Provide the [x, y] coordinate of the cell's center where the given text is located.  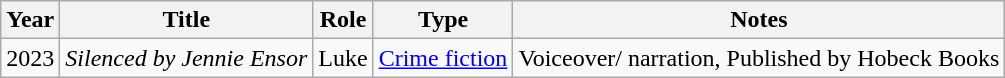
Role [343, 20]
Silenced by Jennie Ensor [186, 58]
Notes [759, 20]
Luke [343, 58]
Crime fiction [443, 58]
Type [443, 20]
Title [186, 20]
Voiceover/ narration, Published by Hobeck Books [759, 58]
Year [30, 20]
2023 [30, 58]
